Provide the [x, y] coordinate of the cell's center where the given text is located.  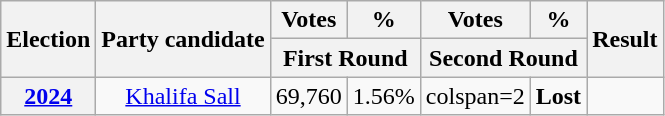
Result [625, 39]
2024 [48, 96]
Second Round [503, 58]
Lost [558, 96]
colspan=2 [475, 96]
69,760 [308, 96]
Khalifa Sall [183, 96]
Election [48, 39]
Party candidate [183, 39]
First Round [345, 58]
1.56% [384, 96]
